Search for the cell housing the specified text and yield its (X, Y) center coordinate. 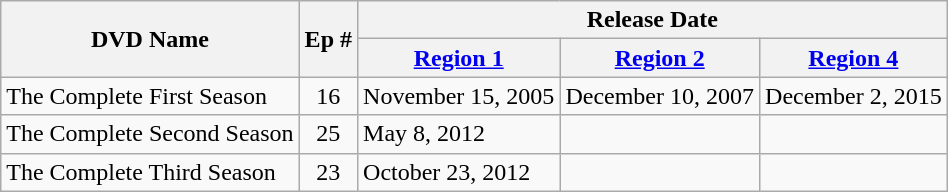
16 (328, 96)
Region 4 (854, 58)
25 (328, 134)
Region 2 (660, 58)
December 2, 2015 (854, 96)
The Complete First Season (150, 96)
DVD Name (150, 39)
May 8, 2012 (459, 134)
The Complete Third Season (150, 172)
Region 1 (459, 58)
Release Date (653, 20)
The Complete Second Season (150, 134)
October 23, 2012 (459, 172)
November 15, 2005 (459, 96)
23 (328, 172)
Ep # (328, 39)
December 10, 2007 (660, 96)
